Extract the (x, y) coordinate from the center of the cell holding the provided text.  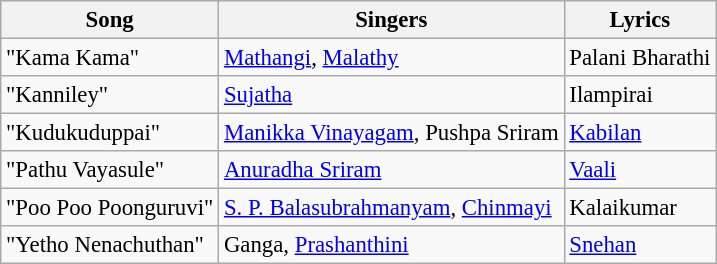
"Yetho Nenachuthan" (110, 245)
Manikka Vinayagam, Pushpa Sriram (392, 133)
Ganga, Prashanthini (392, 245)
Lyrics (640, 20)
Ilampirai (640, 95)
Palani Bharathi (640, 58)
"Kanniley" (110, 95)
Kabilan (640, 133)
Singers (392, 20)
Snehan (640, 245)
Sujatha (392, 95)
"Pathu Vayasule" (110, 170)
Anuradha Sriram (392, 170)
Song (110, 20)
"Poo Poo Poonguruvi" (110, 208)
"Kama Kama" (110, 58)
Vaali (640, 170)
"Kudukuduppai" (110, 133)
Mathangi, Malathy (392, 58)
S. P. Balasubrahmanyam, Chinmayi (392, 208)
Kalaikumar (640, 208)
